Scan for the cell matching the given text and deliver its (x, y) coordinate at center. 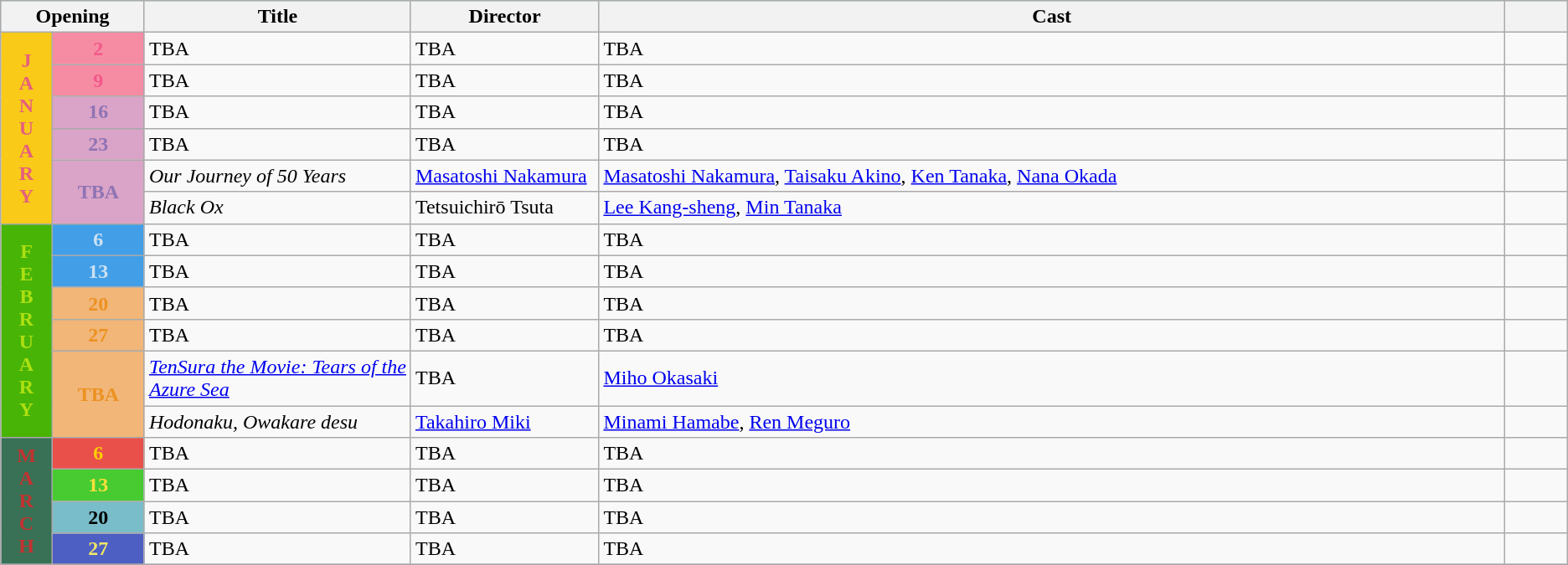
23 (98, 144)
MARCH (27, 501)
Black Ox (277, 208)
JANUARY (27, 128)
Hodonaku, Owakare desu (277, 421)
Our Journey of 50 Years (277, 176)
Masatoshi Nakamura, Taisaku Akino, Ken Tanaka, Nana Okada (1052, 176)
Masatoshi Nakamura (504, 176)
Director (504, 17)
Title (277, 17)
Lee Kang-sheng, Min Tanaka (1052, 208)
TenSura the Movie: Tears of the Azure Sea (277, 378)
Opening (73, 17)
2 (98, 49)
16 (98, 112)
9 (98, 80)
Tetsuichirō Tsuta (504, 208)
Miho Okasaki (1052, 378)
Cast (1052, 17)
Takahiro Miki (504, 421)
Minami Hamabe, Ren Meguro (1052, 421)
FEBRUARY (27, 330)
